From the cell containing the given text, extract its center point as [X, Y] coordinate. 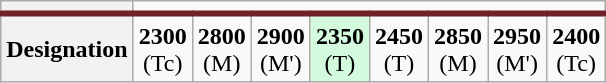
2800(M) [222, 48]
2300(Tc) [162, 48]
2400(Tc) [576, 48]
Designation [67, 48]
2950(M') [518, 48]
2900(M') [280, 48]
2450(T) [398, 48]
2350(T) [340, 48]
2850(M) [458, 48]
